Identify which cell holds the provided text, then report its [X, Y] central coordinate. 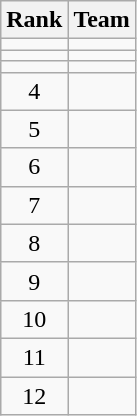
Team [102, 20]
7 [34, 205]
5 [34, 129]
8 [34, 243]
9 [34, 281]
6 [34, 167]
12 [34, 395]
Rank [34, 20]
4 [34, 91]
11 [34, 357]
10 [34, 319]
